Return the (X, Y) coordinate for the center point of the cell that contains the specified text.  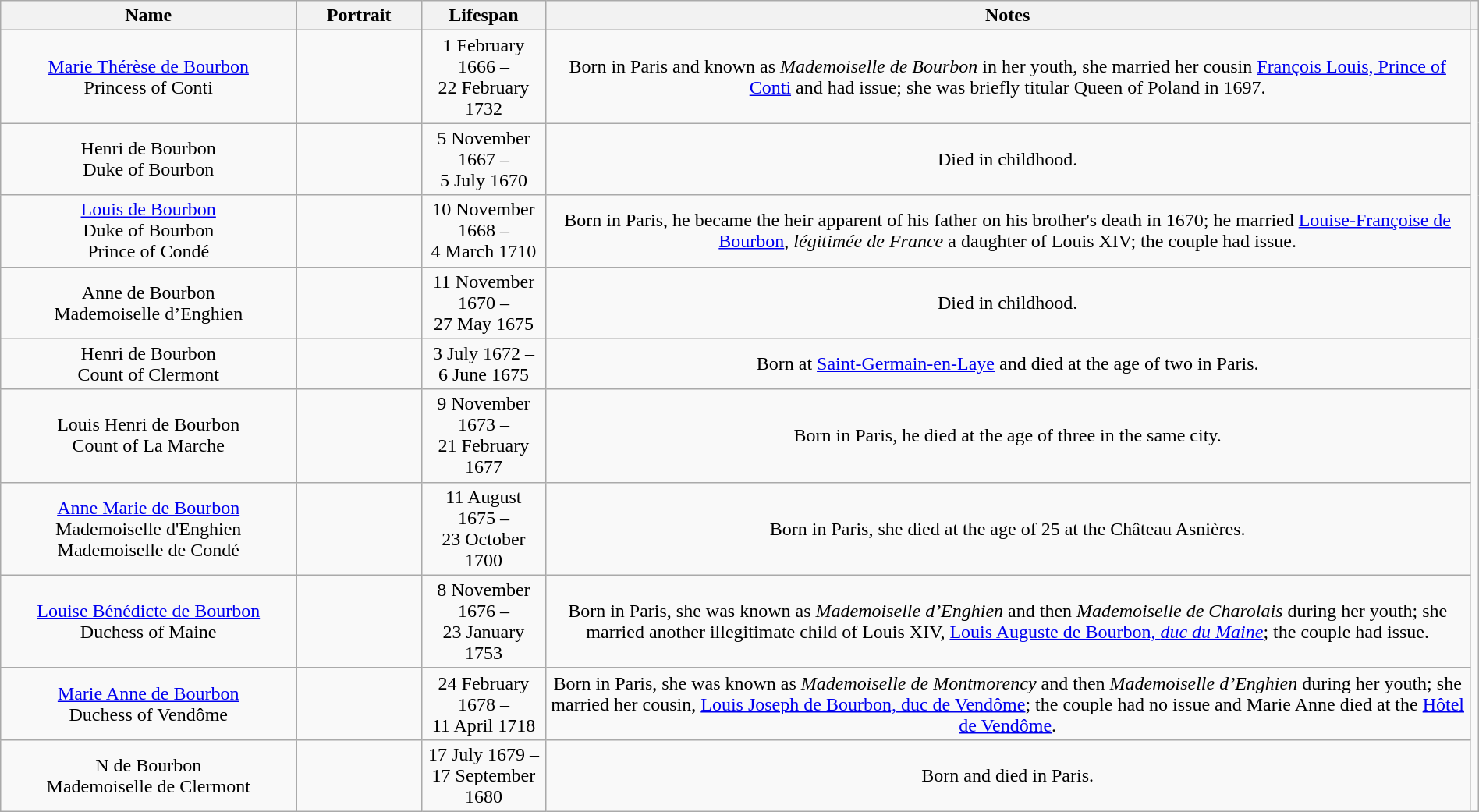
11 August 1675 – 23 October 1700 (484, 529)
N de BourbonMademoiselle de Clermont (148, 775)
Louise Bénédicte de BourbonDuchess of Maine (148, 621)
Born at Saint-Germain-en-Laye and died at the age of two in Paris. (1008, 363)
17 July 1679 – 17 September 1680 (484, 775)
Henri de BourbonCount of Clermont (148, 363)
Anne Marie de BourbonMademoiselle d'EnghienMademoiselle de Condé (148, 529)
Marie Anne de BourbonDuchess of Vendôme (148, 704)
8 November 1676 – 23 January 1753 (484, 621)
Born in Paris, she died at the age of 25 at the Château Asnières. (1008, 529)
Louis de BourbonDuke of BourbonPrince of Condé (148, 231)
Louis Henri de BourbonCount of La Marche (148, 435)
5 November 1667 – 5 July 1670 (484, 159)
Portrait (359, 16)
11 November 1670 – 27 May 1675 (484, 303)
Marie Thérèse de BourbonPrincess of Conti (148, 76)
1 February 1666 – 22 February 1732 (484, 76)
Born and died in Paris. (1008, 775)
Henri de BourbonDuke of Bourbon (148, 159)
Born in Paris, he died at the age of three in the same city. (1008, 435)
Name (148, 16)
Notes (1008, 16)
Lifespan (484, 16)
9 November 1673 –21 February 1677 (484, 435)
24 February 1678 – 11 April 1718 (484, 704)
3 July 1672 – 6 June 1675 (484, 363)
10 November 1668 – 4 March 1710 (484, 231)
Anne de Bourbon Mademoiselle d’Enghien (148, 303)
